Locate the cell with the specified text and output its [x, y] center coordinate. 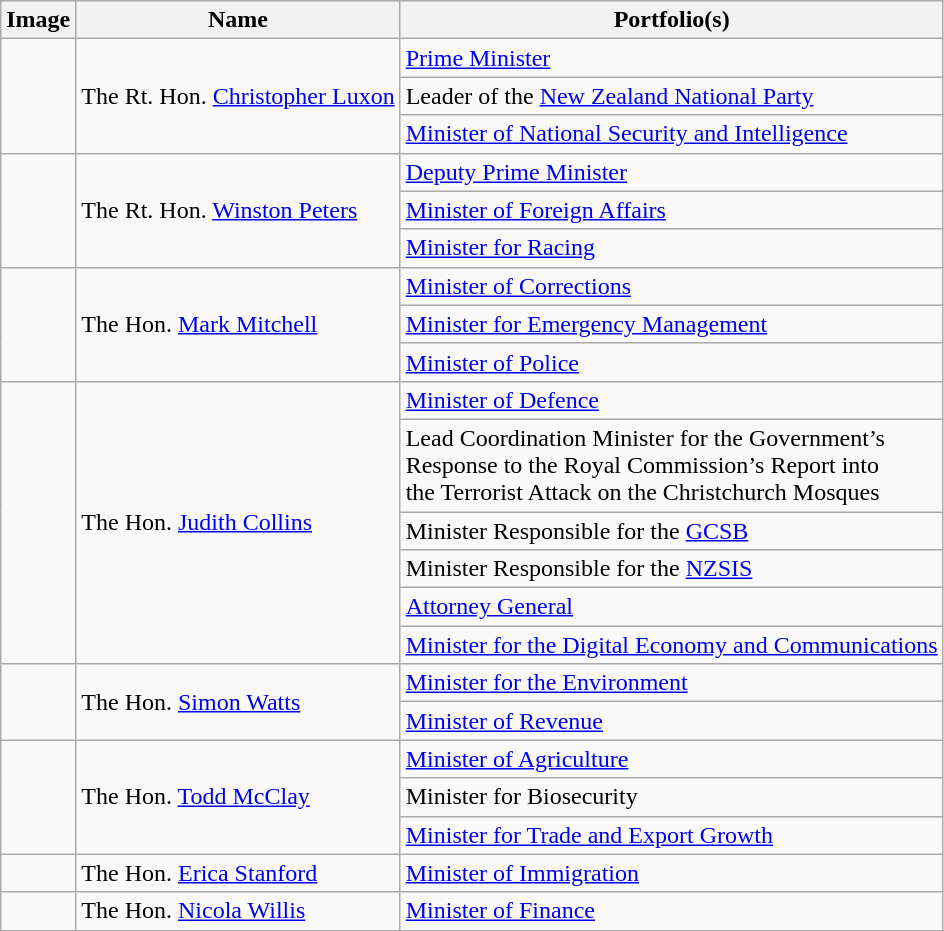
Deputy Prime Minister [672, 172]
Portfolio(s) [672, 20]
Minister for the Environment [672, 683]
Minister for the Digital Economy and Communications [672, 645]
Minister for Trade and Export Growth [672, 835]
Attorney General [672, 607]
Minister of Corrections [672, 286]
Minister for Emergency Management [672, 324]
Minister Responsible for the NZSIS [672, 569]
The Hon. Judith Collins [238, 522]
Lead Coordination Minister for the Government’s Response to the Royal Commission’s Report into the Terrorist Attack on the Christchurch Mosques [672, 465]
The Hon. Simon Watts [238, 702]
Minister of Foreign Affairs [672, 210]
The Hon. Todd McClay [238, 797]
Name [238, 20]
Minister for Biosecurity [672, 797]
The Rt. Hon. Winston Peters [238, 210]
Minister of Police [672, 362]
Image [38, 20]
The Rt. Hon. Christopher Luxon [238, 96]
Minister of National Security and Intelligence [672, 134]
Prime Minister [672, 58]
The Hon. Mark Mitchell [238, 324]
The Hon. Nicola Willis [238, 911]
Minister of Revenue [672, 721]
Leader of the New Zealand National Party [672, 96]
Minister of Agriculture [672, 759]
The Hon. Erica Stanford [238, 873]
Minister for Racing [672, 248]
Minister of Immigration [672, 873]
Minister Responsible for the GCSB [672, 531]
Minister of Finance [672, 911]
Minister of Defence [672, 400]
